Output the (X, Y) coordinate of the center of the cell containing the given text.  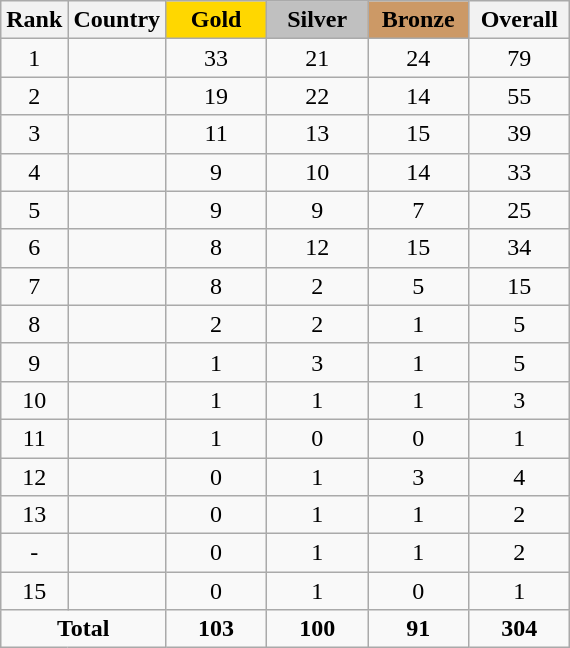
Bronze (418, 20)
6 (34, 248)
- (34, 553)
304 (520, 629)
34 (520, 248)
91 (418, 629)
55 (520, 96)
103 (216, 629)
Rank (34, 20)
Overall (520, 20)
Silver (318, 20)
100 (318, 629)
21 (318, 58)
Country (117, 20)
24 (418, 58)
79 (520, 58)
39 (520, 134)
25 (520, 210)
Gold (216, 20)
19 (216, 96)
Total (84, 629)
22 (318, 96)
